Determine the [x, y] coordinate at the center of the cell enclosing the given text.  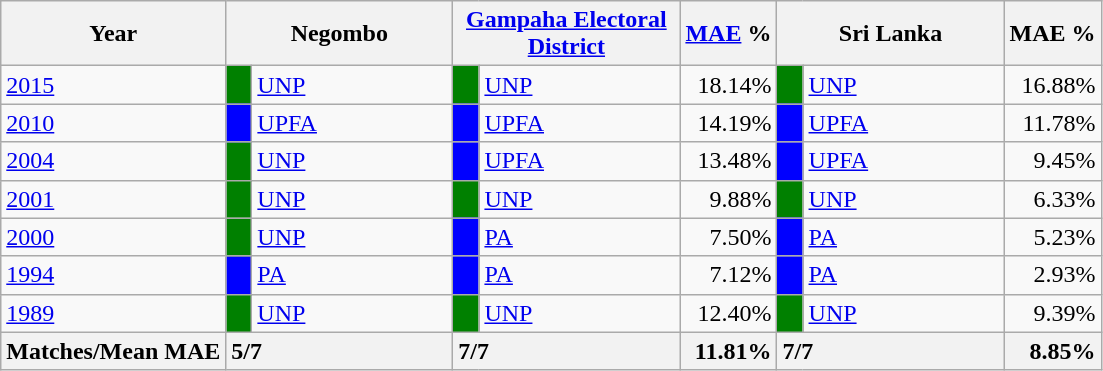
2000 [114, 237]
16.88% [1052, 85]
Gampaha Electoral District [566, 34]
9.45% [1052, 161]
2015 [114, 85]
5.23% [1052, 237]
Year [114, 34]
5/7 [340, 351]
Matches/Mean MAE [114, 351]
6.33% [1052, 199]
1994 [114, 275]
Sri Lanka [890, 34]
12.40% [728, 313]
7.12% [728, 275]
11.78% [1052, 123]
1989 [114, 313]
11.81% [728, 351]
2001 [114, 199]
2004 [114, 161]
Negombo [340, 34]
14.19% [728, 123]
2010 [114, 123]
8.85% [1052, 351]
2.93% [1052, 275]
13.48% [728, 161]
9.39% [1052, 313]
9.88% [728, 199]
7.50% [728, 237]
18.14% [728, 85]
